Determine the (X, Y) coordinate at the center of the cell enclosing the given text.  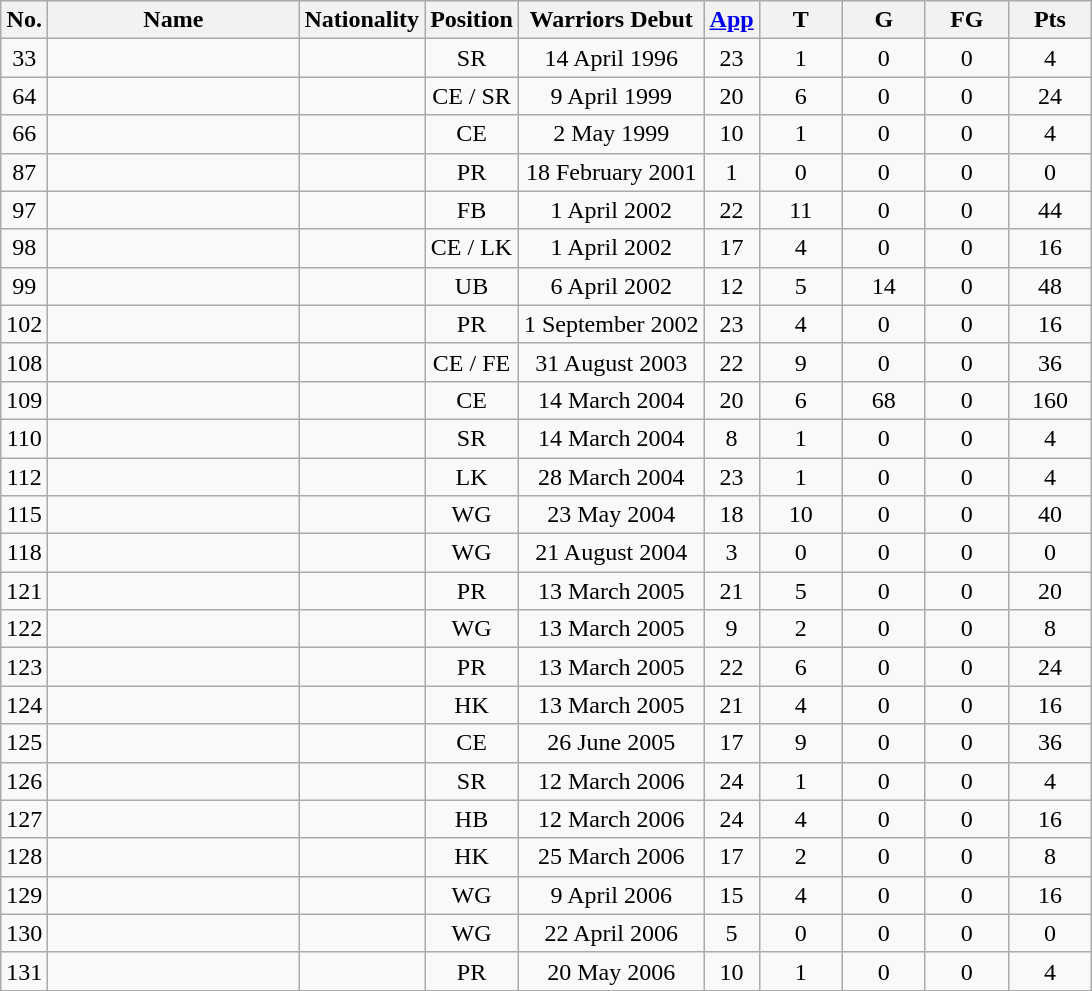
131 (24, 971)
160 (1050, 400)
CE / FE (472, 362)
Warriors Debut (611, 20)
Nationality (362, 20)
21 August 2004 (611, 553)
CE / SR (472, 96)
109 (24, 400)
14 (884, 286)
18 February 2001 (611, 172)
64 (24, 96)
121 (24, 591)
125 (24, 743)
25 March 2006 (611, 857)
68 (884, 400)
2 May 1999 (611, 134)
128 (24, 857)
T (800, 20)
12 (732, 286)
31 August 2003 (611, 362)
122 (24, 629)
Pts (1050, 20)
126 (24, 781)
Name (174, 20)
HB (472, 819)
129 (24, 895)
44 (1050, 210)
28 March 2004 (611, 477)
102 (24, 324)
48 (1050, 286)
22 April 2006 (611, 933)
66 (24, 134)
App (732, 20)
40 (1050, 515)
23 May 2004 (611, 515)
FB (472, 210)
20 May 2006 (611, 971)
130 (24, 933)
26 June 2005 (611, 743)
33 (24, 58)
1 September 2002 (611, 324)
6 April 2002 (611, 286)
98 (24, 248)
127 (24, 819)
FG (966, 20)
No. (24, 20)
118 (24, 553)
18 (732, 515)
87 (24, 172)
14 April 1996 (611, 58)
97 (24, 210)
G (884, 20)
99 (24, 286)
115 (24, 515)
108 (24, 362)
9 April 2006 (611, 895)
3 (732, 553)
CE / LK (472, 248)
123 (24, 667)
LK (472, 477)
9 April 1999 (611, 96)
124 (24, 705)
Position (472, 20)
110 (24, 438)
112 (24, 477)
15 (732, 895)
UB (472, 286)
11 (800, 210)
